Scan for the cell matching the given text and deliver its (x, y) coordinate at center. 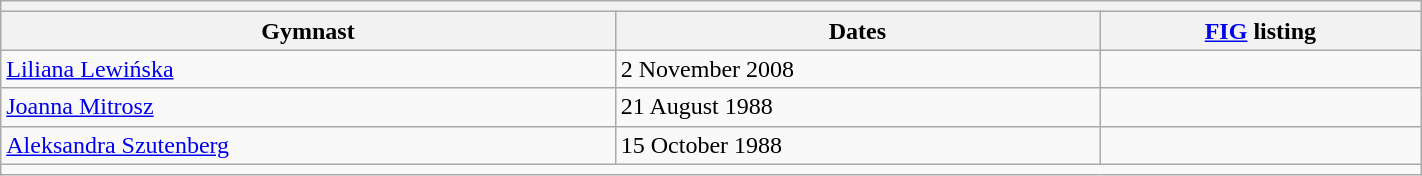
Liliana Lewińska (308, 69)
Dates (857, 31)
FIG listing (1261, 31)
2 November 2008 (857, 69)
15 October 1988 (857, 145)
21 August 1988 (857, 107)
Aleksandra Szutenberg (308, 145)
Joanna Mitrosz (308, 107)
Gymnast (308, 31)
